Detect which cell encompasses the target text, then output its (x, y) center coordinate. 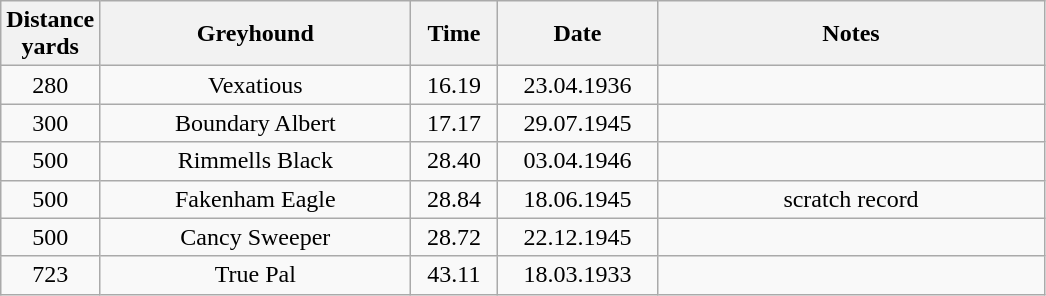
Notes (851, 34)
28.84 (454, 199)
43.11 (454, 275)
Time (454, 34)
22.12.1945 (578, 237)
16.19 (454, 85)
18.06.1945 (578, 199)
18.03.1933 (578, 275)
23.04.1936 (578, 85)
28.72 (454, 237)
28.40 (454, 161)
Vexatious (256, 85)
17.17 (454, 123)
Fakenham Eagle (256, 199)
03.04.1946 (578, 161)
True Pal (256, 275)
300 (50, 123)
29.07.1945 (578, 123)
723 (50, 275)
Boundary Albert (256, 123)
Date (578, 34)
Distance yards (50, 34)
Rimmells Black (256, 161)
Cancy Sweeper (256, 237)
Greyhound (256, 34)
280 (50, 85)
scratch record (851, 199)
